Detect which cell encompasses the target text, then output its (X, Y) center coordinate. 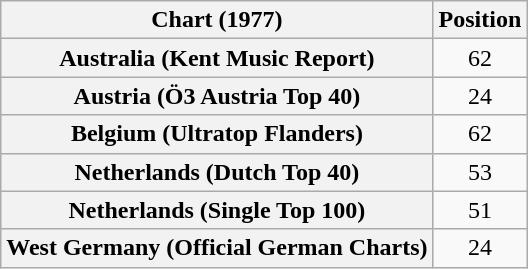
53 (480, 172)
Belgium (Ultratop Flanders) (217, 134)
Netherlands (Dutch Top 40) (217, 172)
Australia (Kent Music Report) (217, 58)
Chart (1977) (217, 20)
Position (480, 20)
Netherlands (Single Top 100) (217, 210)
Austria (Ö3 Austria Top 40) (217, 96)
51 (480, 210)
West Germany (Official German Charts) (217, 248)
